Capture the cell that displays the provided text and extract its (x, y) central coordinate. 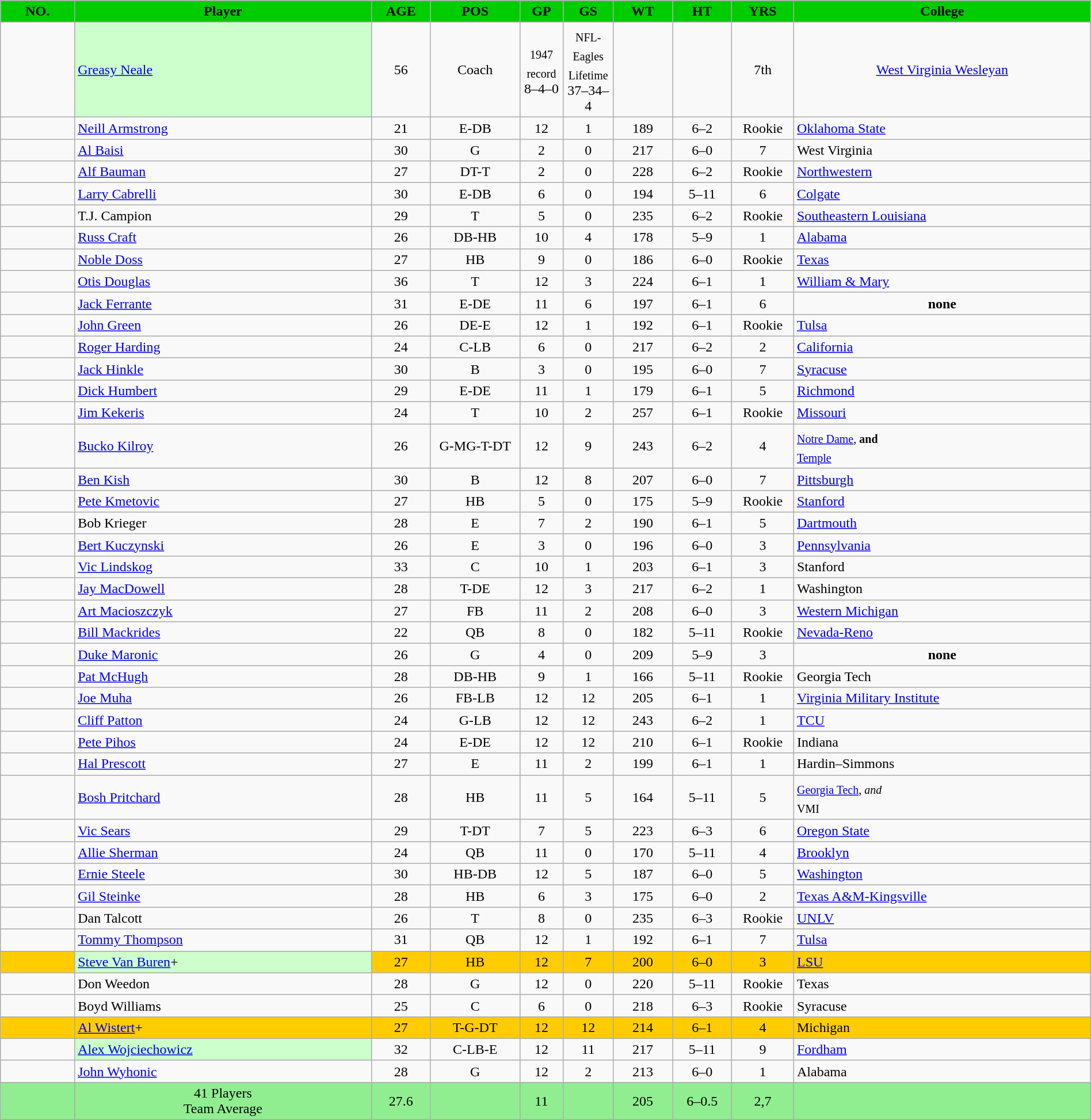
HT (702, 12)
210 (643, 742)
Michigan (942, 1027)
228 (643, 172)
223 (643, 831)
Noble Doss (223, 259)
Cliff Patton (223, 720)
NO. (38, 12)
6–0.5 (702, 1101)
Bill Mackrides (223, 633)
218 (643, 1006)
T-DE (475, 589)
36 (400, 281)
G-LB (475, 720)
Bucko Kilroy (223, 446)
Allie Sherman (223, 853)
164 (643, 797)
DT-T (475, 172)
California (942, 347)
NFL-Eagles Lifetime37–34–4 (588, 70)
166 (643, 676)
POS (475, 12)
LSU (942, 962)
YRS (763, 12)
Al Baisi (223, 150)
Don Weedon (223, 984)
G-MG-T-DT (475, 446)
Hal Prescott (223, 764)
56 (400, 70)
32 (400, 1049)
College (942, 12)
Duke Maronic (223, 655)
27.6 (400, 1101)
Russ Craft (223, 238)
7th (763, 70)
196 (643, 545)
178 (643, 238)
HB-DB (475, 874)
21 (400, 128)
194 (643, 194)
Jay MacDowell (223, 589)
Joe Muha (223, 698)
209 (643, 655)
Pittsburgh (942, 479)
Neill Armstrong (223, 128)
UNLV (942, 918)
Nevada-Reno (942, 633)
Texas A&M-Kingsville (942, 896)
WT (643, 12)
Indiana (942, 742)
33 (400, 567)
Bert Kuczynski (223, 545)
Al Wistert+ (223, 1027)
Southeastern Louisiana (942, 216)
220 (643, 984)
Virginia Military Institute (942, 698)
195 (643, 369)
Steve Van Buren+ (223, 962)
Richmond (942, 391)
170 (643, 853)
Hardin–Simmons (942, 764)
41 Players Team Average (223, 1101)
Dan Talcott (223, 918)
William & Mary (942, 281)
West Virginia (942, 150)
224 (643, 281)
Missouri (942, 413)
2,7 (763, 1101)
Pete Pihos (223, 742)
Jack Ferrante (223, 303)
25 (400, 1006)
Jim Kekeris (223, 413)
Larry Cabrelli (223, 194)
Boyd Williams (223, 1006)
Fordham (942, 1049)
Gil Steinke (223, 896)
189 (643, 128)
Bosh Pritchard (223, 797)
Notre Dame, and Temple (942, 446)
Dartmouth (942, 523)
Ernie Steele (223, 874)
1947 record8–4–0 (541, 70)
Player (223, 12)
Brooklyn (942, 853)
GP (541, 12)
214 (643, 1027)
208 (643, 611)
Coach (475, 70)
Alf Bauman (223, 172)
Colgate (942, 194)
190 (643, 523)
Bob Krieger (223, 523)
John Wyhonic (223, 1071)
200 (643, 962)
FB-LB (475, 698)
Georgia Tech (942, 676)
179 (643, 391)
GS (588, 12)
Georgia Tech, andVMI (942, 797)
197 (643, 303)
T-G-DT (475, 1027)
Art Macioszczyk (223, 611)
Pete Kmetovic (223, 501)
TCU (942, 720)
Pat McHugh (223, 676)
Pennsylvania (942, 545)
Oregon State (942, 831)
186 (643, 259)
West Virginia Wesleyan (942, 70)
22 (400, 633)
187 (643, 874)
AGE (400, 12)
DE-E (475, 325)
Vic Lindskog (223, 567)
207 (643, 479)
FB (475, 611)
213 (643, 1071)
182 (643, 633)
C-LB (475, 347)
199 (643, 764)
Jack Hinkle (223, 369)
Vic Sears (223, 831)
Dick Humbert (223, 391)
257 (643, 413)
Roger Harding (223, 347)
John Green (223, 325)
T.J. Campion (223, 216)
Tommy Thompson (223, 940)
Ben Kish (223, 479)
C-LB-E (475, 1049)
203 (643, 567)
Western Michigan (942, 611)
Northwestern (942, 172)
T-DT (475, 831)
Otis Douglas (223, 281)
Greasy Neale (223, 70)
Oklahoma State (942, 128)
Alex Wojciechowicz (223, 1049)
